Scan for the cell matching the given text and deliver its (x, y) coordinate at center. 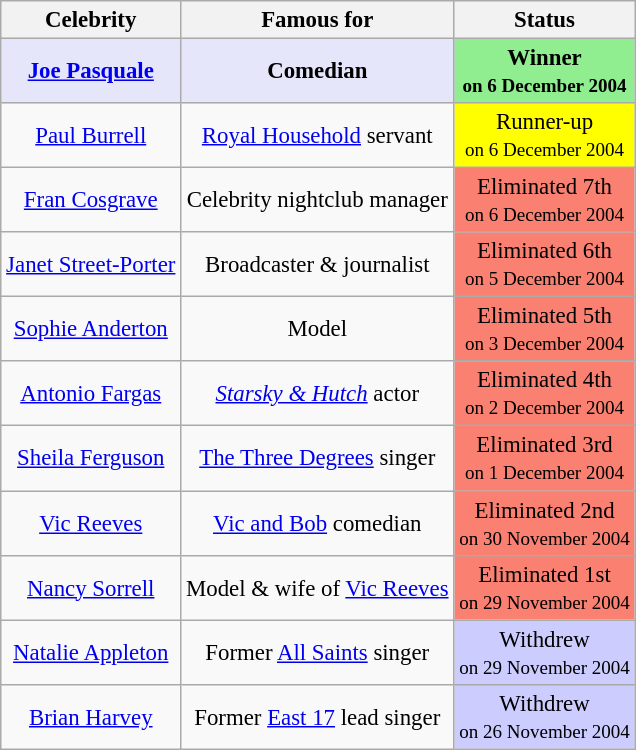
Eliminated 2ndon 30 November 2004 (544, 522)
Celebrity nightclub manager (318, 200)
Antonio Fargas (91, 394)
Winneron 6 December 2004 (544, 70)
Model (318, 330)
Status (544, 20)
Starsky & Hutch actor (318, 394)
Eliminated 1ston 29 November 2004 (544, 588)
Eliminated 4thon 2 December 2004 (544, 394)
Joe Pasquale (91, 70)
Janet Street-Porter (91, 264)
Withdrewon 26 November 2004 (544, 716)
Paul Burrell (91, 136)
Eliminated 3rdon 1 December 2004 (544, 458)
Model & wife of Vic Reeves (318, 588)
Eliminated 6thon 5 December 2004 (544, 264)
Eliminated 7thon 6 December 2004 (544, 200)
Comedian (318, 70)
Fran Cosgrave (91, 200)
Royal Household servant (318, 136)
Withdrewon 29 November 2004 (544, 652)
Brian Harvey (91, 716)
Famous for (318, 20)
The Three Degrees singer (318, 458)
Former All Saints singer (318, 652)
Natalie Appleton (91, 652)
Nancy Sorrell (91, 588)
Celebrity (91, 20)
Runner-upon 6 December 2004 (544, 136)
Broadcaster & journalist (318, 264)
Vic Reeves (91, 522)
Former East 17 lead singer (318, 716)
Vic and Bob comedian (318, 522)
Sheila Ferguson (91, 458)
Eliminated 5thon 3 December 2004 (544, 330)
Sophie Anderton (91, 330)
